Detect which cell encompasses the target text, then output its (X, Y) center coordinate. 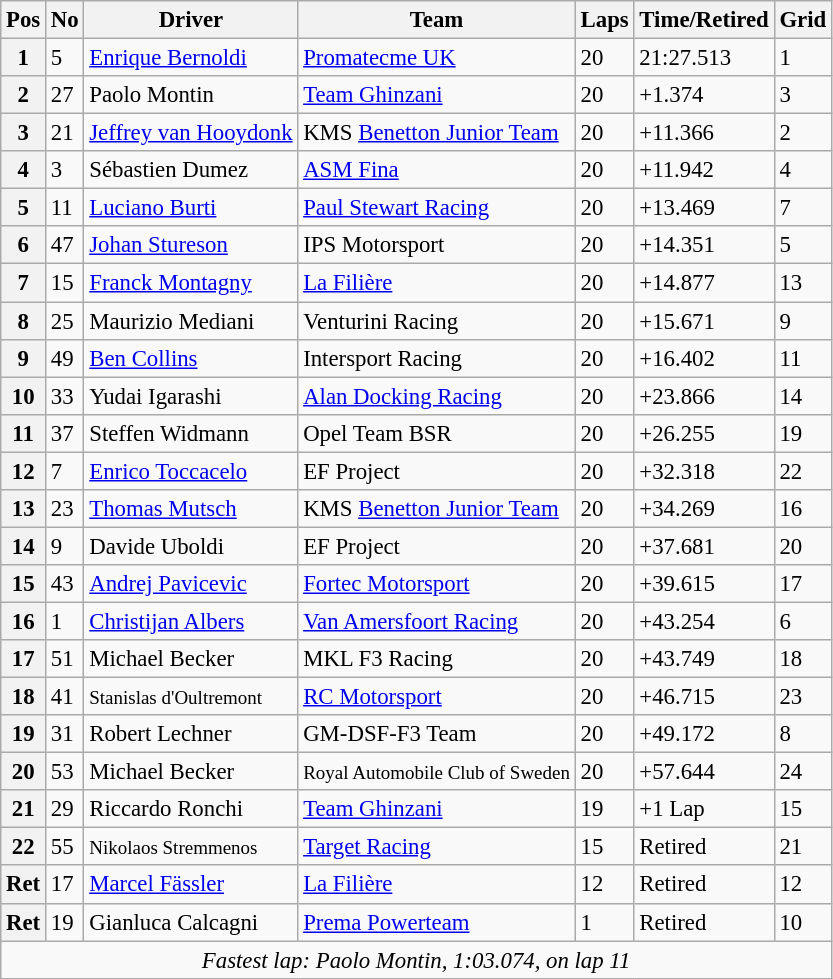
+14.877 (704, 283)
+11.366 (704, 133)
Fortec Motorsport (436, 584)
+43.749 (704, 659)
Christijan Albers (191, 621)
Pos (24, 20)
+34.269 (704, 509)
Stanislas d'Oultremont (191, 697)
Maurizio Mediani (191, 321)
Van Amersfoort Racing (436, 621)
49 (65, 358)
Ben Collins (191, 358)
31 (65, 734)
Franck Montagny (191, 283)
Luciano Burti (191, 208)
Target Racing (436, 847)
Paolo Montin (191, 95)
24 (802, 772)
+39.615 (704, 584)
IPS Motorsport (436, 245)
+57.644 (704, 772)
+49.172 (704, 734)
+26.255 (704, 433)
Paul Stewart Racing (436, 208)
Nikolaos Stremmenos (191, 847)
Sébastien Dumez (191, 170)
33 (65, 396)
41 (65, 697)
Venturini Racing (436, 321)
No (65, 20)
Enrico Toccacelo (191, 471)
+43.254 (704, 621)
Prema Powerteam (436, 922)
+14.351 (704, 245)
Yudai Igarashi (191, 396)
Royal Automobile Club of Sweden (436, 772)
Driver (191, 20)
Robert Lechner (191, 734)
+23.866 (704, 396)
MKL F3 Racing (436, 659)
21:27.513 (704, 58)
Thomas Mutsch (191, 509)
43 (65, 584)
Gianluca Calcagni (191, 922)
RC Motorsport (436, 697)
+16.402 (704, 358)
+46.715 (704, 697)
+11.942 (704, 170)
Team (436, 20)
25 (65, 321)
Grid (802, 20)
Marcel Fässler (191, 885)
47 (65, 245)
Promatecme UK (436, 58)
ASM Fina (436, 170)
27 (65, 95)
37 (65, 433)
Enrique Bernoldi (191, 58)
Intersport Racing (436, 358)
Fastest lap: Paolo Montin, 1:03.074, on lap 11 (416, 960)
+1.374 (704, 95)
GM-DSF-F3 Team (436, 734)
Alan Docking Racing (436, 396)
Riccardo Ronchi (191, 809)
Andrej Pavicevic (191, 584)
29 (65, 809)
Davide Uboldi (191, 546)
55 (65, 847)
+32.318 (704, 471)
51 (65, 659)
Opel Team BSR (436, 433)
+13.469 (704, 208)
+37.681 (704, 546)
Steffen Widmann (191, 433)
53 (65, 772)
Jeffrey van Hooydonk (191, 133)
Time/Retired (704, 20)
+15.671 (704, 321)
+1 Lap (704, 809)
Laps (604, 20)
Johan Stureson (191, 245)
